Provide the (X, Y) coordinate of the cell's center where the given text is located.  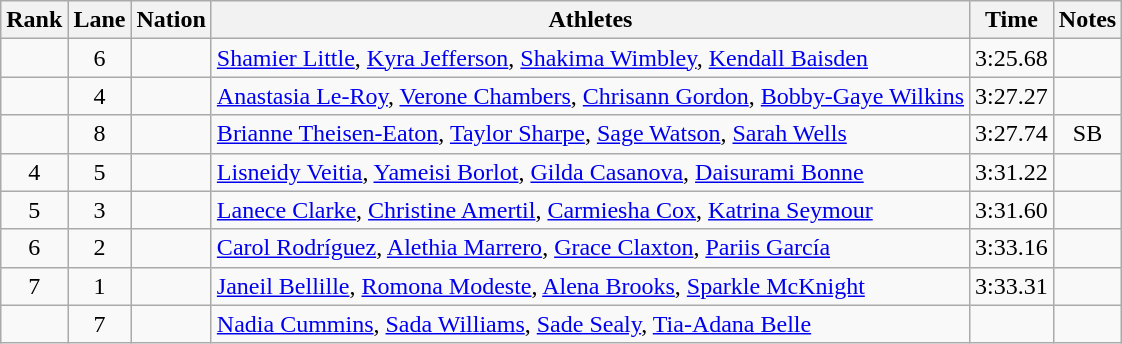
3:25.68 (1012, 58)
2 (100, 248)
3:31.60 (1012, 210)
Brianne Theisen-Eaton, Taylor Sharpe, Sage Watson, Sarah Wells (590, 134)
Lisneidy Veitia, Yameisi Borlot, Gilda Casanova, Daisurami Bonne (590, 172)
Nation (171, 20)
3:27.27 (1012, 96)
Lane (100, 20)
Athletes (590, 20)
Anastasia Le-Roy, Verone Chambers, Chrisann Gordon, Bobby-Gaye Wilkins (590, 96)
3 (100, 210)
Shamier Little, Kyra Jefferson, Shakima Wimbley, Kendall Baisden (590, 58)
Time (1012, 20)
8 (100, 134)
SB (1087, 134)
Nadia Cummins, Sada Williams, Sade Sealy, Tia-Adana Belle (590, 324)
Carol Rodríguez, Alethia Marrero, Grace Claxton, Pariis García (590, 248)
3:33.16 (1012, 248)
3:31.22 (1012, 172)
Notes (1087, 20)
3:27.74 (1012, 134)
Rank (34, 20)
1 (100, 286)
3:33.31 (1012, 286)
Janeil Bellille, Romona Modeste, Alena Brooks, Sparkle McKnight (590, 286)
Lanece Clarke, Christine Amertil, Carmiesha Cox, Katrina Seymour (590, 210)
